Capture the cell that displays the provided text and extract its [x, y] central coordinate. 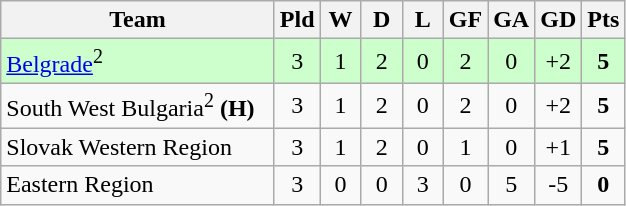
South West Bulgaria2 (H) [138, 106]
Slovak Western Region [138, 147]
Belgrade2 [138, 62]
W [340, 20]
GD [558, 20]
+1 [558, 147]
GF [465, 20]
L [422, 20]
Eastern Region [138, 185]
-5 [558, 185]
GA [512, 20]
Team [138, 20]
Pts [604, 20]
D [382, 20]
Pld [297, 20]
